Capture the cell that displays the provided text and extract its (x, y) central coordinate. 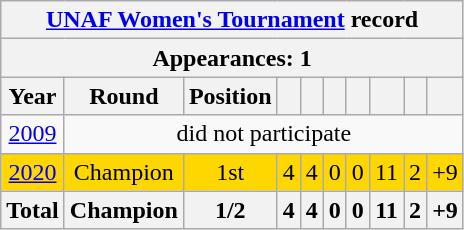
2020 (33, 172)
Total (33, 210)
1st (230, 172)
2009 (33, 134)
UNAF Women's Tournament record (232, 20)
1/2 (230, 210)
Round (124, 96)
did not participate (264, 134)
Appearances: 1 (232, 58)
Year (33, 96)
Position (230, 96)
